Capture the cell that displays the provided text and extract its [x, y] central coordinate. 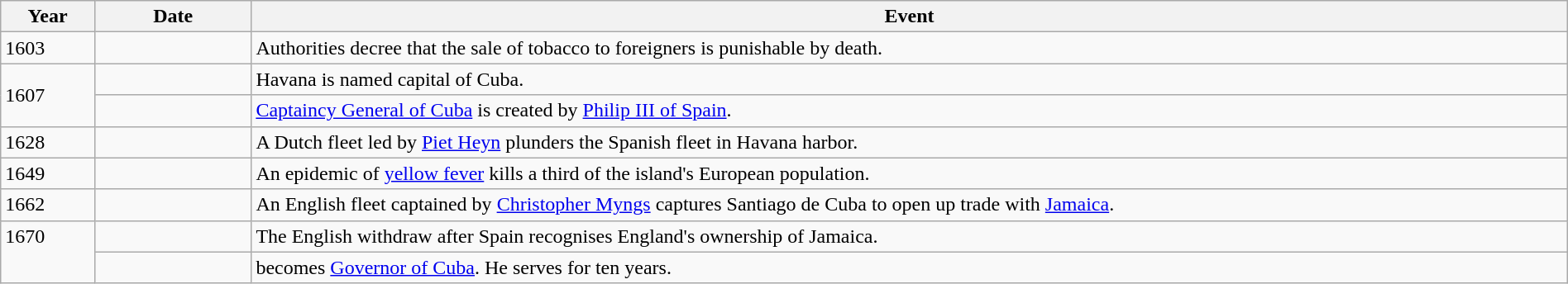
1670 [48, 252]
Authorities decree that the sale of tobacco to foreigners is punishable by death. [910, 48]
A Dutch fleet led by Piet Heyn plunders the Spanish fleet in Havana harbor. [910, 142]
Event [910, 17]
Year [48, 17]
1607 [48, 95]
1649 [48, 173]
An English fleet captained by Christopher Myngs captures Santiago de Cuba to open up trade with Jamaica. [910, 205]
Date [172, 17]
Havana is named capital of Cuba. [910, 79]
The English withdraw after Spain recognises England's ownership of Jamaica. [910, 236]
Captaincy General of Cuba is created by Philip III of Spain. [910, 111]
1628 [48, 142]
becomes Governor of Cuba. He serves for ten years. [910, 267]
1603 [48, 48]
An epidemic of yellow fever kills a third of the island's European population. [910, 173]
1662 [48, 205]
